Provide the [X, Y] coordinate of the cell's center where the given text is located.  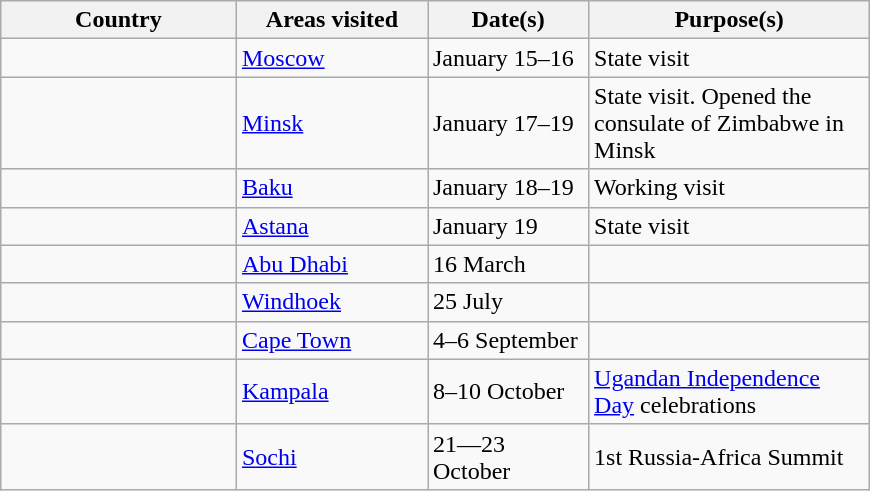
Working visit [730, 188]
Kampala [332, 392]
Date(s) [508, 20]
1st Russia-Africa Summit [730, 456]
Purpose(s) [730, 20]
25 July [508, 302]
Sochi [332, 456]
16 March [508, 264]
Astana [332, 226]
Cape Town [332, 340]
January 19 [508, 226]
Moscow [332, 58]
4–6 September [508, 340]
Abu Dhabi [332, 264]
21––23 October [508, 456]
January 15–16 [508, 58]
State visit. Opened the consulate of Zimbabwe in Minsk [730, 123]
Minsk [332, 123]
Baku [332, 188]
Windhoek [332, 302]
Ugandan Independence Day celebrations [730, 392]
Country [118, 20]
8–10 October [508, 392]
Areas visited [332, 20]
January 18–19 [508, 188]
January 17–19 [508, 123]
